Scan for the cell matching the given text and deliver its [X, Y] coordinate at center. 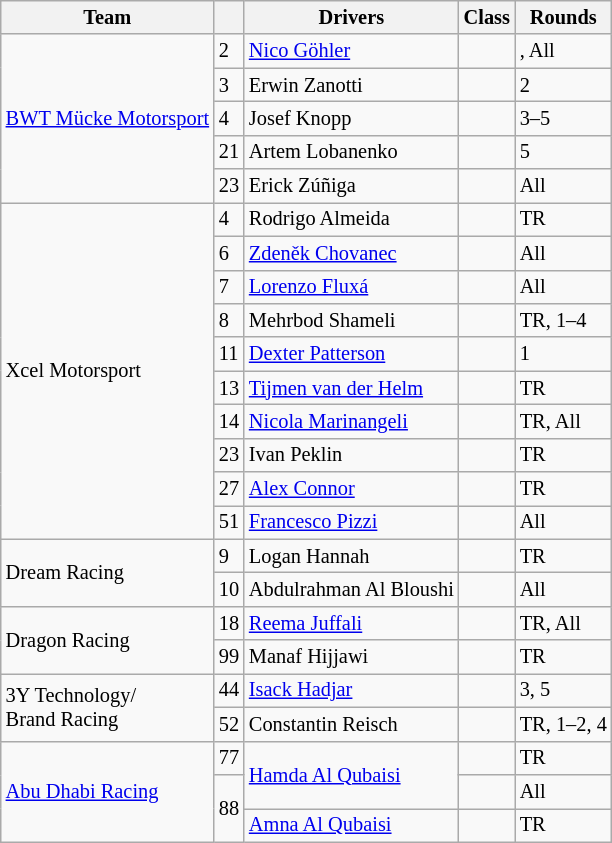
Abdulrahman Al Bloushi [352, 589]
3–5 [564, 118]
6 [229, 253]
Team [108, 17]
27 [229, 489]
3Y Technology/Brand Racing [108, 706]
52 [229, 724]
Erwin Zanotti [352, 85]
Class [487, 17]
Abu Dhabi Racing [108, 792]
99 [229, 657]
Dream Racing [108, 572]
BWT Mücke Motorsport [108, 118]
10 [229, 589]
Dexter Patterson [352, 354]
Ivan Peklin [352, 455]
88 [229, 808]
Hamda Al Qubaisi [352, 774]
44 [229, 690]
7 [229, 287]
21 [229, 152]
TR, 1–2, 4 [564, 724]
5 [564, 152]
3, 5 [564, 690]
Nicola Marinangeli [352, 421]
Drivers [352, 17]
77 [229, 758]
Dragon Racing [108, 640]
Reema Juffali [352, 623]
18 [229, 623]
Lorenzo Fluxá [352, 287]
11 [229, 354]
9 [229, 556]
Mehrbod Shameli [352, 320]
Zdeněk Chovanec [352, 253]
Alex Connor [352, 489]
1 [564, 354]
TR, 1–4 [564, 320]
Artem Lobanenko [352, 152]
51 [229, 522]
Constantin Reisch [352, 724]
3 [229, 85]
Francesco Pizzi [352, 522]
Isack Hadjar [352, 690]
Erick Zúñiga [352, 186]
Manaf Hijjawi [352, 657]
Amna Al Qubaisi [352, 825]
Xcel Motorsport [108, 370]
, All [564, 51]
Rounds [564, 17]
Josef Knopp [352, 118]
Tijmen van der Helm [352, 388]
8 [229, 320]
13 [229, 388]
Rodrigo Almeida [352, 219]
Logan Hannah [352, 556]
14 [229, 421]
Nico Göhler [352, 51]
